From the cell containing the given text, extract its center point as (X, Y) coordinate. 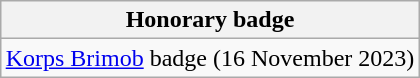
Honorary badge (210, 20)
Korps Brimob badge (16 November 2023) (210, 58)
